Detect which cell encompasses the target text, then output its (X, Y) center coordinate. 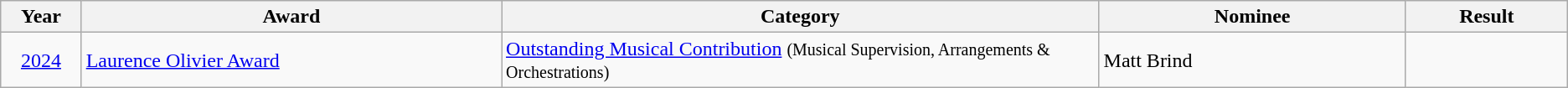
Matt Brind (1252, 60)
Laurence Olivier Award (291, 60)
Year (41, 17)
Outstanding Musical Contribution (Musical Supervision, Arrangements & Orchestrations) (801, 60)
Nominee (1252, 17)
Category (801, 17)
2024 (41, 60)
Result (1486, 17)
Award (291, 17)
